Return the (X, Y) coordinate for the center point of the cell that contains the specified text.  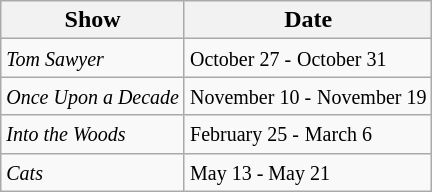
February 25 - March 6 (308, 134)
Cats (93, 172)
November 10 - November 19 (308, 96)
Into the Woods (93, 134)
Tom Sawyer (93, 58)
Once Upon a Decade (93, 96)
Date (308, 20)
October 27 - October 31 (308, 58)
May 13 - May 21 (308, 172)
Show (93, 20)
